Find where the given text appears and provide that cell's center as [X, Y] coordinate. 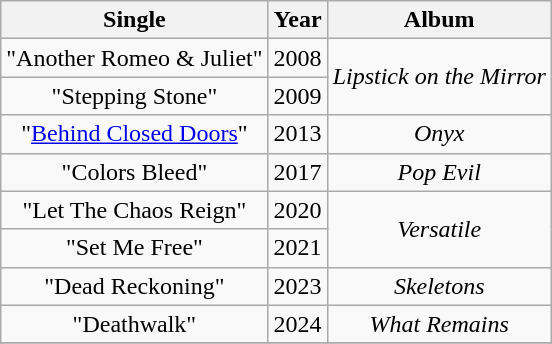
2009 [298, 96]
"Colors Bleed" [134, 172]
What Remains [439, 324]
"Let The Chaos Reign" [134, 210]
"Behind Closed Doors" [134, 134]
Year [298, 20]
2023 [298, 286]
2013 [298, 134]
Skeletons [439, 286]
2008 [298, 58]
Album [439, 20]
"Set Me Free" [134, 248]
2017 [298, 172]
Onyx [439, 134]
Versatile [439, 229]
2024 [298, 324]
Lipstick on the Mirror [439, 77]
"Another Romeo & Juliet" [134, 58]
"Stepping Stone" [134, 96]
Single [134, 20]
2020 [298, 210]
"Deathwalk" [134, 324]
Pop Evil [439, 172]
2021 [298, 248]
"Dead Reckoning" [134, 286]
